Detect which cell encompasses the target text, then output its [X, Y] center coordinate. 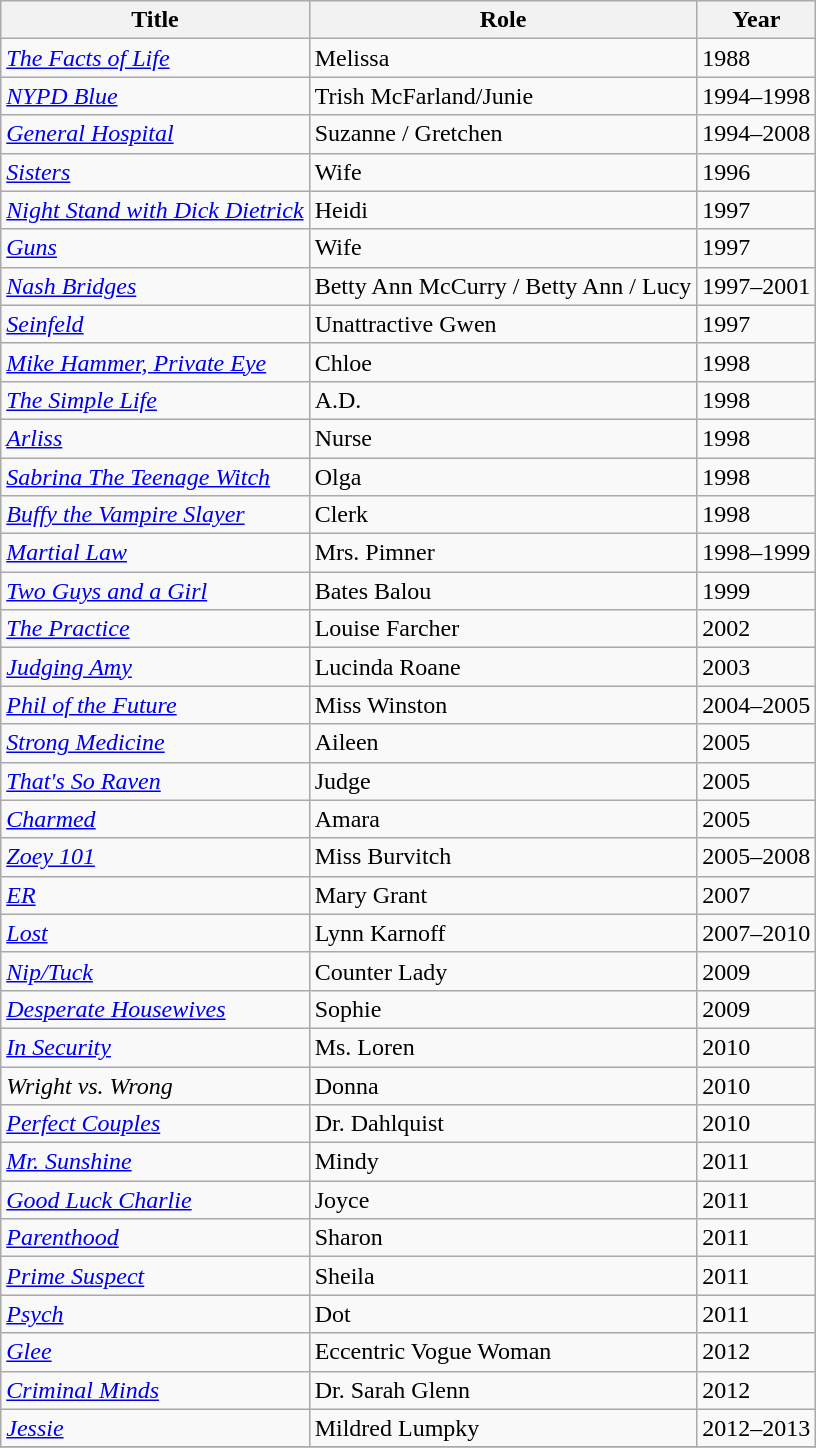
Amara [503, 819]
Seinfeld [155, 324]
Trish McFarland/Junie [503, 96]
2003 [756, 667]
Parenthood [155, 1238]
Title [155, 20]
Bates Balou [503, 591]
Mike Hammer, Private Eye [155, 362]
Jessie [155, 1428]
Night Stand with Dick Dietrick [155, 210]
2007 [756, 895]
Dr. Sarah Glenn [503, 1390]
A.D. [503, 400]
Psych [155, 1314]
Role [503, 20]
2012–2013 [756, 1428]
Miss Winston [503, 705]
Suzanne / Gretchen [503, 134]
Mr. Sunshine [155, 1162]
Ms. Loren [503, 1047]
Sophie [503, 1009]
1988 [756, 58]
Miss Burvitch [503, 857]
Mindy [503, 1162]
Martial Law [155, 553]
Two Guys and a Girl [155, 591]
Nash Bridges [155, 286]
Arliss [155, 438]
1996 [756, 172]
2007–2010 [756, 933]
Prime Suspect [155, 1276]
Charmed [155, 819]
The Simple Life [155, 400]
2005–2008 [756, 857]
General Hospital [155, 134]
Criminal Minds [155, 1390]
Lynn Karnoff [503, 933]
Sheila [503, 1276]
Olga [503, 477]
NYPD Blue [155, 96]
Eccentric Vogue Woman [503, 1352]
Judge [503, 781]
Heidi [503, 210]
Zoey 101 [155, 857]
Year [756, 20]
Nurse [503, 438]
Dot [503, 1314]
Buffy the Vampire Slayer [155, 515]
Glee [155, 1352]
Lucinda Roane [503, 667]
2004–2005 [756, 705]
Melissa [503, 58]
Chloe [503, 362]
Sisters [155, 172]
The Facts of Life [155, 58]
Sharon [503, 1238]
Mildred Lumpky [503, 1428]
That's So Raven [155, 781]
Mary Grant [503, 895]
Strong Medicine [155, 743]
Perfect Couples [155, 1124]
1999 [756, 591]
Mrs. Pimner [503, 553]
Sabrina The Teenage Witch [155, 477]
Counter Lady [503, 971]
Joyce [503, 1200]
Unattractive Gwen [503, 324]
Nip/Tuck [155, 971]
Phil of the Future [155, 705]
Good Luck Charlie [155, 1200]
1994–2008 [756, 134]
Wright vs. Wrong [155, 1085]
Dr. Dahlquist [503, 1124]
1998–1999 [756, 553]
Clerk [503, 515]
1997–2001 [756, 286]
The Practice [155, 629]
Guns [155, 248]
Desperate Housewives [155, 1009]
1994–1998 [756, 96]
Judging Amy [155, 667]
In Security [155, 1047]
Lost [155, 933]
ER [155, 895]
Donna [503, 1085]
2002 [756, 629]
Betty Ann McCurry / Betty Ann / Lucy [503, 286]
Louise Farcher [503, 629]
Aileen [503, 743]
